Find where the given text appears and provide that cell's center as (x, y) coordinate. 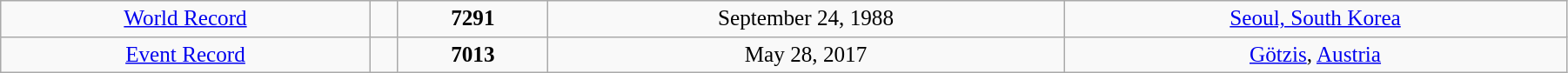
Event Record (185, 55)
World Record (185, 19)
7291 (472, 19)
7013 (472, 55)
September 24, 1988 (806, 19)
May 28, 2017 (806, 55)
Seoul, South Korea (1316, 19)
Götzis, Austria (1316, 55)
